For the text-containing cell, return its midpoint in (x, y) coordinate format. 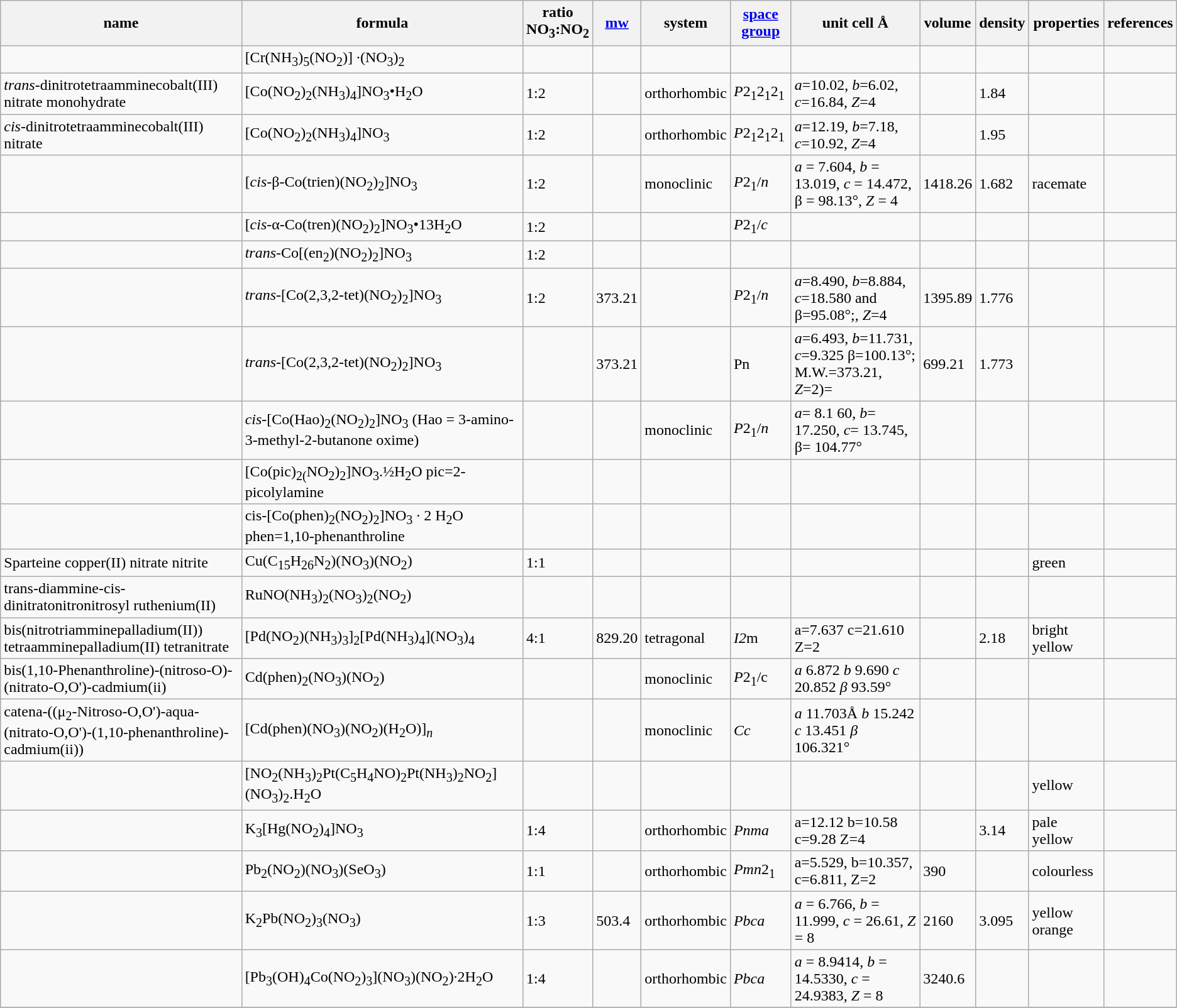
a=5.529, b=10.357, c=6.811, Z=2 (855, 871)
1395.89 (948, 297)
1.776 (1002, 297)
trans-diammine-cis-dinitratonitronitrosyl ruthenium(II) (121, 597)
1.84 (1002, 93)
Cc (761, 730)
green (1066, 562)
[Co(pic)2(NO2)2]NO3.½H2O pic=2-picolylamine (382, 481)
Cu(C15H26N2)(NO3)(NO2) (382, 562)
2160 (948, 921)
829.20 (617, 638)
3240.6 (948, 978)
[cis-β-Co(trien)(NO2)2]NO3 (382, 184)
cis-[Co(phen)2(NO2)2]NO3 · 2 H2O phen=1,10-phenanthroline (382, 527)
I2m (761, 638)
references (1141, 23)
a 11.703Å b 15.242 c 13.451 β 106.321° (855, 730)
cis-dinitrotetraamminecobalt(III) nitrate (121, 134)
volume (948, 23)
trans-dinitrotetraamminecobalt(III) nitrate monohydrate (121, 93)
bright yellow (1066, 638)
system (686, 23)
[Co(NO2)2(NH3)4]NO3 (382, 134)
a=8.490, b=8.884, c=18.580 and β=95.08°;, Z=4 (855, 297)
a=12.19, b=7.18, c=10.92, Z=4 (855, 134)
4:1 (558, 638)
Pnma (761, 831)
Pb2(NO2)(NO3)(SeO3) (382, 871)
yellow orange (1066, 921)
a = 8.9414, b = 14.5330, c = 24.9383, Z = 8 (855, 978)
1.682 (1002, 184)
Cd(phen)2(NO3)(NO2) (382, 679)
1.95 (1002, 134)
mw (617, 23)
a=7.637 c=21.610 Z=2 (855, 638)
[Co(NO2)2(NH3)4]NO3•H2O (382, 93)
[NO2(NH3)2Pt(C5H4NO)2Pt(NH3)2NO2](NO3)2.H2O (382, 786)
[Cr(NH3)5(NO2)] ·(NO3)2 (382, 59)
1:3 (558, 921)
bis(1,10-Phenanthroline)-(nitroso-O)-(nitrato-O,O')-cadmium(ii) (121, 679)
1.773 (1002, 363)
[cis-α-Co(tren)(NO2)2]NO3•13H2O (382, 227)
a 6.872 b 9.690 c 20.852 β 93.59° (855, 679)
a=10.02, b=6.02, c=16.84, Z=4 (855, 93)
unit cell Å (855, 23)
Sparteine copper(II) nitrate nitrite (121, 562)
trans-Co[(en2)(NO2)2]NO3 (382, 255)
RuNO(NH3)2(NO3)2(NO2) (382, 597)
[Cd(phen)(NO3)(NO2)(H2O)]n (382, 730)
bis(nitrotriamminepalladium(II)) tetraamminepalladium(II) tetranitrate (121, 638)
[Pb3(OH)4Co(NO2)3](NO3)(NO2)·2H2O (382, 978)
a = 6.766, b = 11.999, c = 26.61, Z = 8 (855, 921)
K3[Hg(NO2)4]NO3 (382, 831)
a=6.493, b=11.731, c=9.325 β=100.13°; M.W.=373.21, Z=2)= (855, 363)
colourless (1066, 871)
density (1002, 23)
racemate (1066, 184)
tetragonal (686, 638)
3.095 (1002, 921)
formula (382, 23)
[Pd(NO2)(NH3)3]2[Pd(NH3)4](NO3)4 (382, 638)
Pmn21 (761, 871)
space group (761, 23)
ratioNO3:NO2 (558, 23)
a=12.12 b=10.58 c=9.28 Z=4 (855, 831)
2.18 (1002, 638)
K2Pb(NO2)3(NO3) (382, 921)
properties (1066, 23)
a = 7.604, b = 13.019, c = 14.472, β = 98.13°, Z = 4 (855, 184)
yellow (1066, 786)
503.4 (617, 921)
1418.26 (948, 184)
name (121, 23)
cis-[Co(Hao)2(NO2)2]NO3 (Hao = 3-amino-3-methyl-2-butanone oxime) (382, 430)
a= 8.1 60, b= 17.250, c= 13.745, β= 104.77° (855, 430)
catena-((μ2-Nitroso-O,O')-aqua-(nitrato-O,O')-(1,10-phenanthroline)-cadmium(ii)) (121, 730)
699.21 (948, 363)
Pn (761, 363)
3.14 (1002, 831)
390 (948, 871)
pale yellow (1066, 831)
